Capture the cell that displays the provided text and extract its (X, Y) central coordinate. 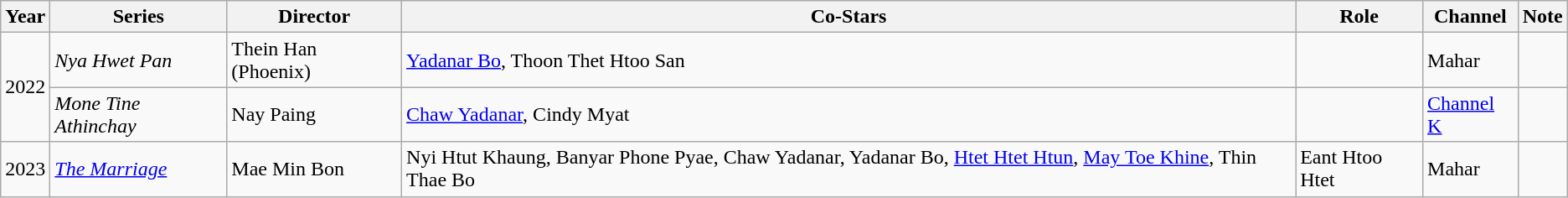
Channel K (1471, 114)
Co-Stars (849, 17)
Note (1543, 17)
Yadanar Bo, Thoon Thet Htoo San (849, 60)
Channel (1471, 17)
2023 (25, 169)
Role (1359, 17)
The Marriage (139, 169)
Nya Hwet Pan (139, 60)
Director (315, 17)
Thein Han (Phoenix) (315, 60)
Eant Htoo Htet (1359, 169)
Mone Tine Athinchay (139, 114)
Mae Min Bon (315, 169)
Year (25, 17)
Series (139, 17)
2022 (25, 87)
Chaw Yadanar, Cindy Myat (849, 114)
Nyi Htut Khaung, Banyar Phone Pyae, Chaw Yadanar, Yadanar Bo, Htet Htet Htun, May Toe Khine, Thin Thae Bo (849, 169)
Nay Paing (315, 114)
